Determine the [x, y] coordinate at the center of the cell enclosing the given text.  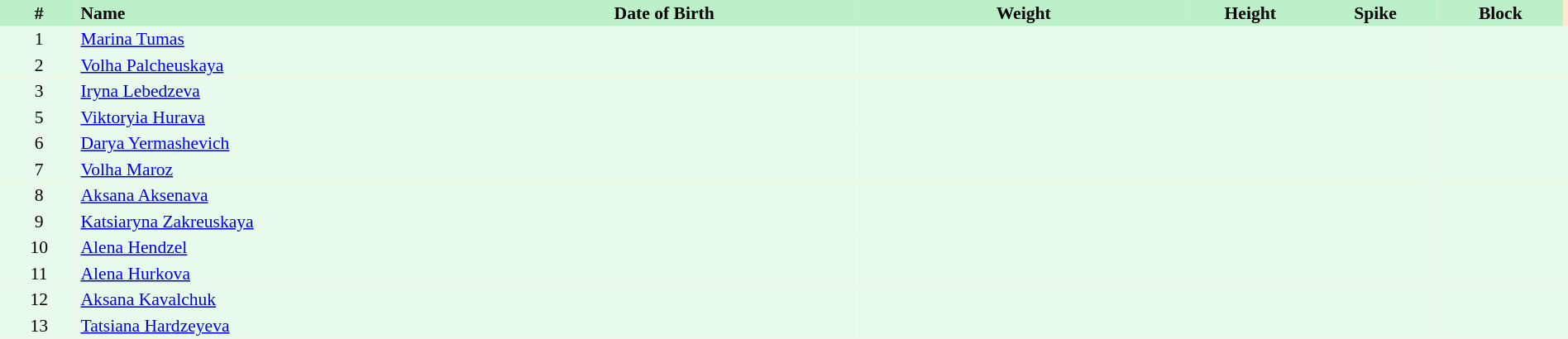
6 [39, 144]
11 [39, 274]
3 [39, 91]
# [39, 13]
Alena Hendzel [273, 248]
Weight [1024, 13]
5 [39, 117]
Darya Yermashevich [273, 144]
Marina Tumas [273, 40]
Date of Birth [664, 13]
Iryna Lebedzeva [273, 91]
Katsiaryna Zakreuskaya [273, 222]
Aksana Kavalchuk [273, 299]
1 [39, 40]
10 [39, 248]
Spike [1374, 13]
Height [1250, 13]
12 [39, 299]
Volha Maroz [273, 169]
Name [273, 13]
9 [39, 222]
7 [39, 169]
2 [39, 65]
Block [1500, 13]
Alena Hurkova [273, 274]
8 [39, 195]
Viktoryia Hurava [273, 117]
Aksana Aksenava [273, 195]
13 [39, 326]
Tatsiana Hardzeyeva [273, 326]
Volha Palcheuskaya [273, 65]
